Return (x, y) of the center of cell containing provided text 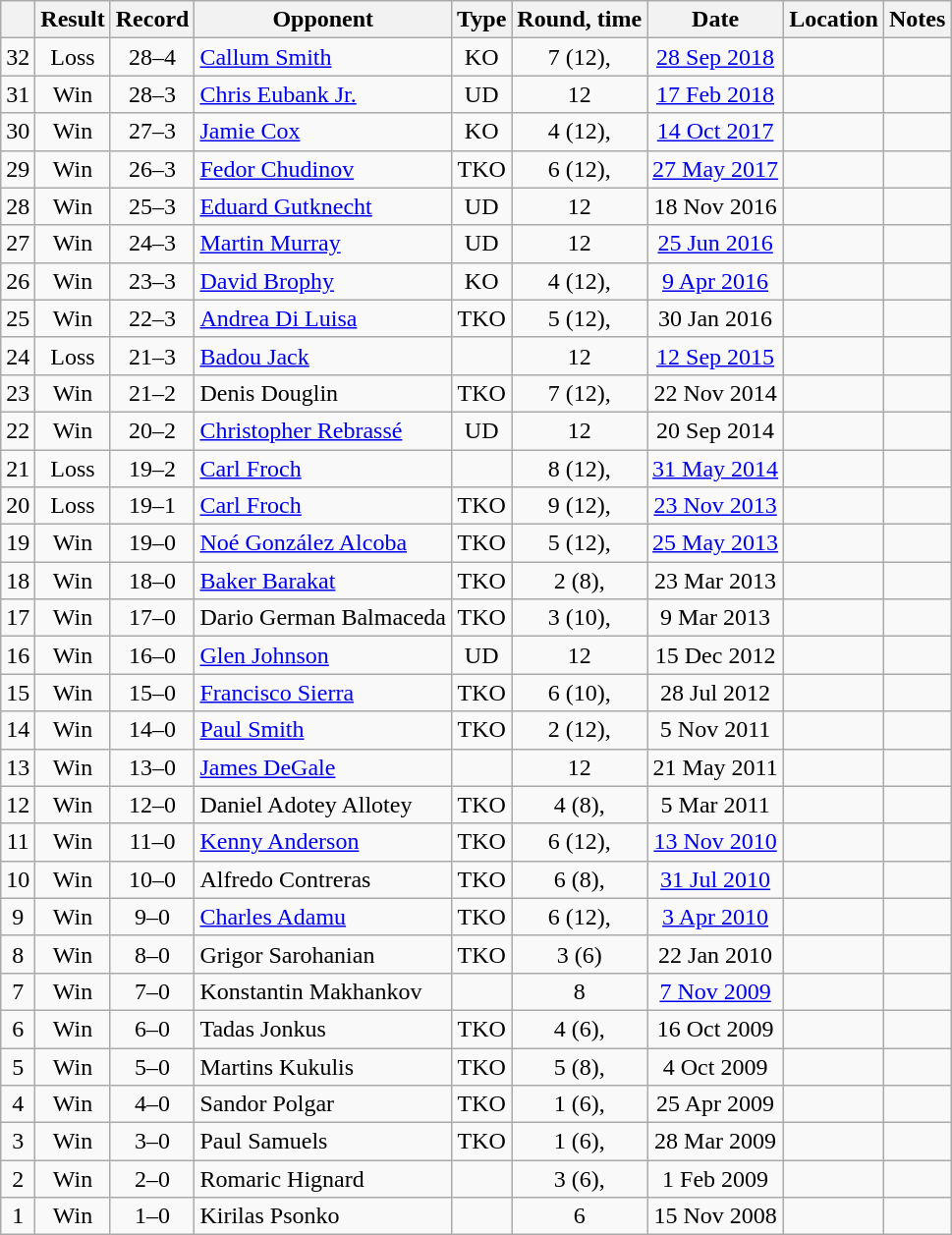
9 (18, 917)
James DeGale (323, 767)
28 Mar 2009 (715, 1142)
7–0 (152, 991)
23 Mar 2013 (715, 581)
2–0 (152, 1179)
23 (18, 393)
17 (18, 618)
Tadas Jonkus (323, 1029)
Konstantin Makhankov (323, 991)
3 (6), (580, 1179)
16–0 (152, 655)
2 (12), (580, 730)
28 Jul 2012 (715, 693)
20 (18, 506)
6–0 (152, 1029)
13 Nov 2010 (715, 842)
Result (73, 20)
25 Jun 2016 (715, 244)
25 May 2013 (715, 543)
Opponent (323, 20)
15 (18, 693)
10–0 (152, 879)
12 Sep 2015 (715, 356)
5 (8), (580, 1066)
Eduard Gutknecht (323, 206)
19–1 (152, 506)
30 Jan 2016 (715, 318)
32 (18, 57)
7 (18, 991)
5 Nov 2011 (715, 730)
14 (18, 730)
25 Apr 2009 (715, 1104)
11 (18, 842)
19–0 (152, 543)
Martin Murray (323, 244)
12–0 (152, 805)
Paul Samuels (323, 1142)
1–0 (152, 1216)
Paul Smith (323, 730)
2 (18, 1179)
Chris Eubank Jr. (323, 94)
23–3 (152, 281)
Grigor Sarohanian (323, 954)
15–0 (152, 693)
25 (18, 318)
13 (18, 767)
23 Nov 2013 (715, 506)
Record (152, 20)
19 (18, 543)
Denis Douglin (323, 393)
Noé González Alcoba (323, 543)
1 (18, 1216)
28–3 (152, 94)
27–3 (152, 132)
17 Feb 2018 (715, 94)
Alfredo Contreras (323, 879)
Dario German Balmaceda (323, 618)
31 May 2014 (715, 469)
14 Oct 2017 (715, 132)
David Brophy (323, 281)
25–3 (152, 206)
26–3 (152, 169)
6 (10), (580, 693)
Round, time (580, 20)
4 (18, 1104)
29 (18, 169)
7 Nov 2009 (715, 991)
15 Nov 2008 (715, 1216)
24 (18, 356)
21–3 (152, 356)
20 Sep 2014 (715, 430)
30 (18, 132)
27 May 2017 (715, 169)
Location (834, 20)
9 Mar 2013 (715, 618)
4 (6), (580, 1029)
Sandor Polgar (323, 1104)
28–4 (152, 57)
13–0 (152, 767)
21–2 (152, 393)
4 (8), (580, 805)
22 Nov 2014 (715, 393)
1 Feb 2009 (715, 1179)
Charles Adamu (323, 917)
22–3 (152, 318)
3 (18, 1142)
Daniel Adotey Allotey (323, 805)
2 (8), (580, 581)
4 Oct 2009 (715, 1066)
14–0 (152, 730)
22 (18, 430)
21 (18, 469)
15 Dec 2012 (715, 655)
3 Apr 2010 (715, 917)
Type (481, 20)
Martins Kukulis (323, 1066)
11–0 (152, 842)
Andrea Di Luisa (323, 318)
Jamie Cox (323, 132)
10 (18, 879)
Christopher Rebrassé (323, 430)
Francisco Sierra (323, 693)
5 Mar 2011 (715, 805)
26 (18, 281)
27 (18, 244)
31 Jul 2010 (715, 879)
Date (715, 20)
9–0 (152, 917)
31 (18, 94)
24–3 (152, 244)
21 May 2011 (715, 767)
8–0 (152, 954)
4–0 (152, 1104)
Badou Jack (323, 356)
Notes (917, 20)
Fedor Chudinov (323, 169)
16 Oct 2009 (715, 1029)
18 Nov 2016 (715, 206)
20–2 (152, 430)
Kenny Anderson (323, 842)
3–0 (152, 1142)
3 (6) (580, 954)
6 (8), (580, 879)
8 (12), (580, 469)
5 (18, 1066)
Callum Smith (323, 57)
Baker Barakat (323, 581)
Glen Johnson (323, 655)
18–0 (152, 581)
18 (18, 581)
9 Apr 2016 (715, 281)
5–0 (152, 1066)
28 (18, 206)
Romaric Hignard (323, 1179)
28 Sep 2018 (715, 57)
17–0 (152, 618)
16 (18, 655)
9 (12), (580, 506)
3 (10), (580, 618)
Kirilas Psonko (323, 1216)
22 Jan 2010 (715, 954)
19–2 (152, 469)
